For the text-containing cell, return its midpoint in [x, y] coordinate format. 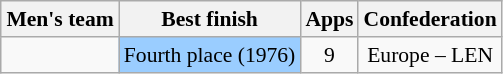
Best finish [210, 19]
Confederation [430, 19]
Fourth place (1976) [210, 55]
Europe – LEN [430, 55]
9 [329, 55]
Men's team [60, 19]
Apps [329, 19]
